Pinpoint the cell where the given text exists, returning its [x, y] midpoint coordinate. 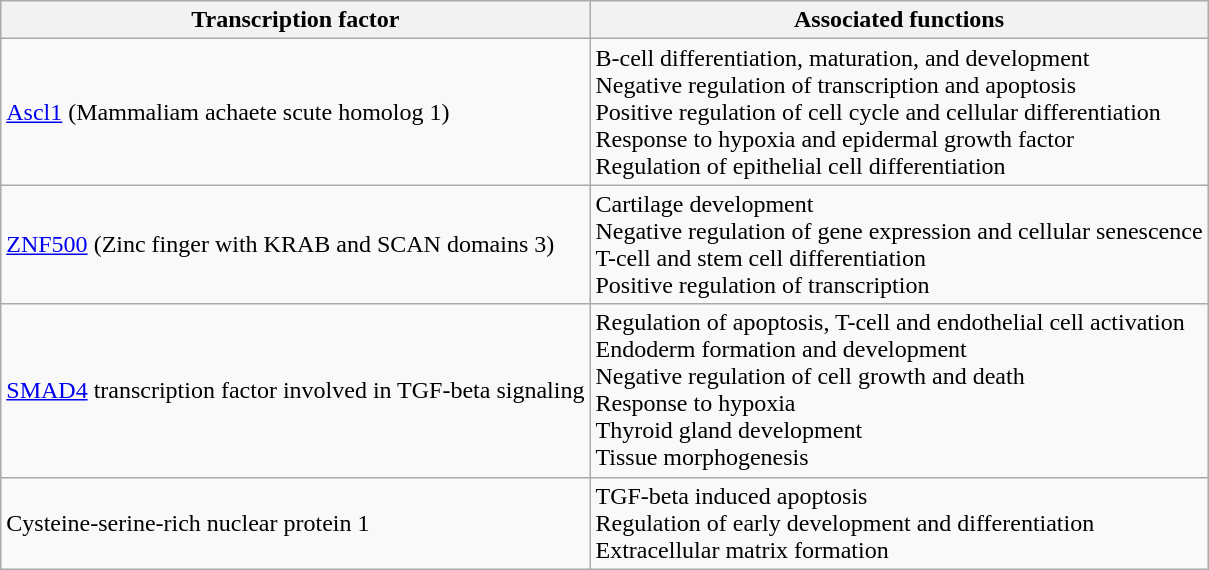
ZNF500 (Zinc finger with KRAB and SCAN domains 3) [296, 244]
Transcription factor [296, 20]
TGF-beta induced apoptosisRegulation of early development and differentiationExtracellular matrix formation [899, 523]
Associated functions [899, 20]
SMAD4 transcription factor involved in TGF-beta signaling [296, 390]
Ascl1 (Mammaliam achaete scute homolog 1) [296, 112]
Cysteine-serine-rich nuclear protein 1 [296, 523]
